Find where the given text appears and provide that cell's center as (X, Y) coordinate. 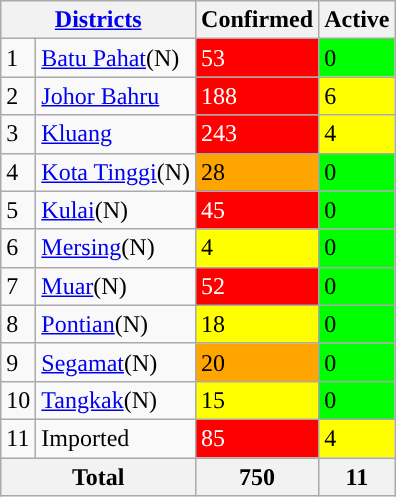
1 (18, 58)
5 (18, 210)
8 (18, 324)
Segamat(N) (116, 362)
15 (258, 400)
3 (18, 134)
188 (258, 96)
750 (258, 477)
Kota Tinggi(N) (116, 172)
45 (258, 210)
52 (258, 286)
Mersing(N) (116, 248)
18 (258, 324)
9 (18, 362)
Total (98, 477)
Confirmed (258, 20)
Johor Bahru (116, 96)
Tangkak(N) (116, 400)
Muar(N) (116, 286)
85 (258, 438)
Kulai(N) (116, 210)
Batu Pahat(N) (116, 58)
10 (18, 400)
20 (258, 362)
Active (357, 20)
Kluang (116, 134)
7 (18, 286)
53 (258, 58)
Pontian(N) (116, 324)
243 (258, 134)
28 (258, 172)
2 (18, 96)
Districts (98, 20)
Imported (116, 438)
